Pinpoint the cell where the given text exists, returning its (x, y) midpoint coordinate. 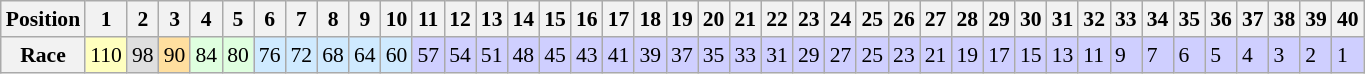
68 (333, 55)
72 (302, 55)
Race (43, 55)
36 (1221, 19)
30 (1031, 19)
98 (143, 55)
16 (587, 19)
76 (270, 55)
54 (460, 55)
110 (106, 55)
14 (523, 19)
38 (1285, 19)
57 (428, 55)
Position (43, 19)
34 (1158, 19)
43 (587, 55)
8 (333, 19)
20 (714, 19)
84 (206, 55)
90 (175, 55)
28 (967, 19)
45 (555, 55)
64 (365, 55)
18 (650, 19)
51 (492, 55)
32 (1094, 19)
26 (904, 19)
41 (619, 55)
10 (397, 19)
22 (777, 19)
12 (460, 19)
60 (397, 55)
48 (523, 55)
24 (841, 19)
80 (238, 55)
40 (1348, 19)
